For the text-containing cell, return its midpoint in (X, Y) coordinate format. 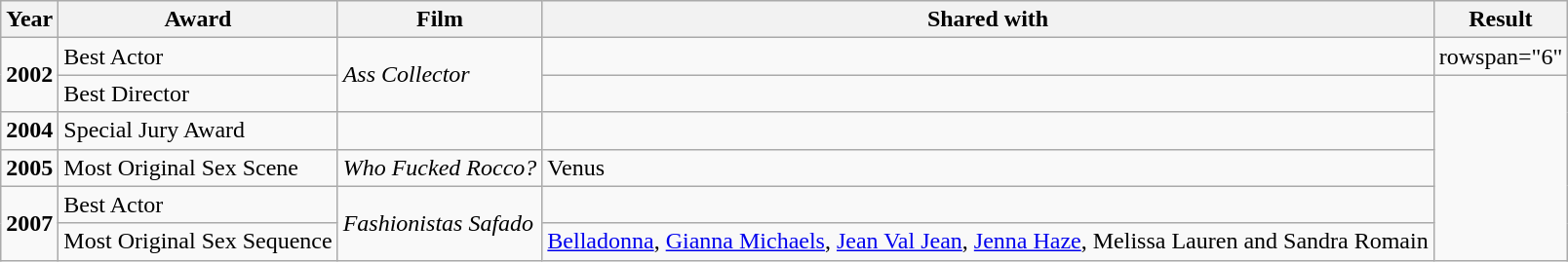
Result (1501, 19)
Year (29, 19)
Most Original Sex Scene (198, 168)
Most Original Sex Sequence (198, 242)
2004 (29, 131)
Venus (988, 168)
Shared with (988, 19)
Special Jury Award (198, 131)
2002 (29, 75)
Award (198, 19)
rowspan="6" (1501, 56)
Best Director (198, 94)
Film (440, 19)
Who Fucked Rocco? (440, 168)
Belladonna, Gianna Michaels, Jean Val Jean, Jenna Haze, Melissa Lauren and Sandra Romain (988, 242)
2007 (29, 223)
Ass Collector (440, 75)
2005 (29, 168)
Fashionistas Safado (440, 223)
